Return the (x, y) coordinate for the center point of the cell that contains the specified text.  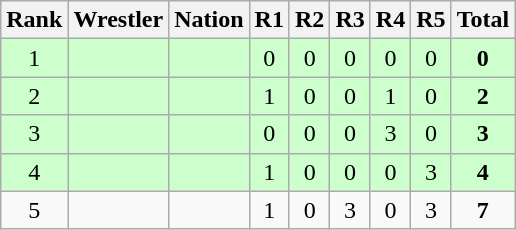
Wrestler (118, 20)
R3 (350, 20)
Total (483, 20)
7 (483, 210)
R2 (309, 20)
R4 (390, 20)
R5 (431, 20)
Rank (34, 20)
Nation (209, 20)
5 (34, 210)
R1 (269, 20)
